Search for the cell housing the specified text and yield its [X, Y] center coordinate. 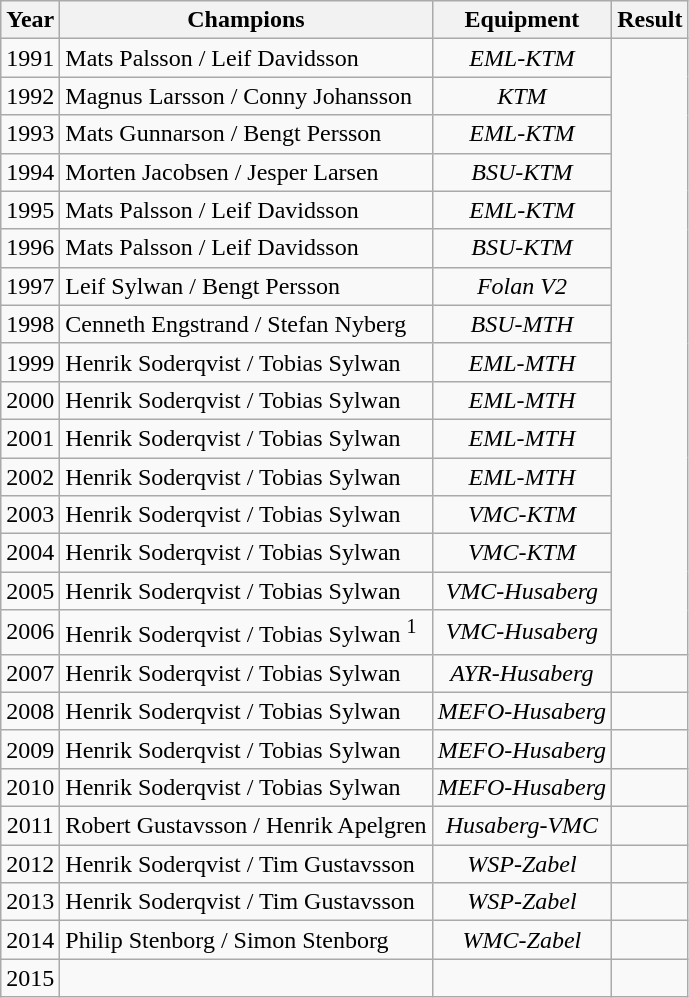
1994 [30, 172]
WMC-Zabel [522, 940]
1998 [30, 324]
Result [650, 20]
2014 [30, 940]
2007 [30, 673]
KTM [522, 96]
Folan V2 [522, 286]
2003 [30, 515]
1992 [30, 96]
1991 [30, 58]
BSU-MTH [522, 324]
2012 [30, 864]
Equipment [522, 20]
Magnus Larsson / Conny Johansson [246, 96]
Cenneth Engstrand / Stefan Nyberg [246, 324]
2000 [30, 400]
Mats Gunnarson / Bengt Persson [246, 134]
2010 [30, 787]
1997 [30, 286]
1995 [30, 210]
AYR-Husaberg [522, 673]
2005 [30, 591]
Henrik Soderqvist / Tobias Sylwan 1 [246, 632]
Morten Jacobsen / Jesper Larsen [246, 172]
Leif Sylwan / Bengt Persson [246, 286]
1996 [30, 248]
Robert Gustavsson / Henrik Apelgren [246, 826]
Year [30, 20]
2009 [30, 749]
2006 [30, 632]
2011 [30, 826]
Philip Stenborg / Simon Stenborg [246, 940]
1993 [30, 134]
Husaberg-VMC [522, 826]
2015 [30, 978]
2004 [30, 553]
1999 [30, 362]
Champions [246, 20]
2013 [30, 902]
2008 [30, 711]
2002 [30, 477]
2001 [30, 438]
